For the text-containing cell, return its midpoint in [x, y] coordinate format. 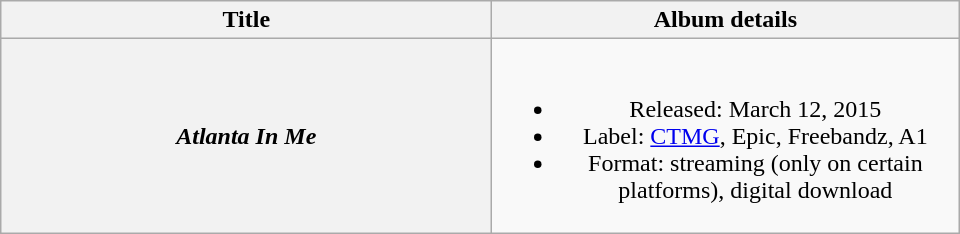
Album details [726, 20]
Released: March 12, 2015Label: CTMG, Epic, Freebandz, A1Format: streaming (only on certain platforms), digital download [726, 136]
Title [246, 20]
Atlanta In Me [246, 136]
